Locate the cell with the specified text and output its [X, Y] center coordinate. 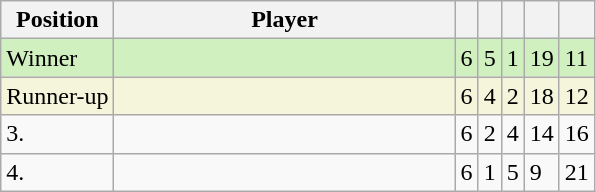
21 [576, 172]
19 [542, 58]
Winner [58, 58]
3. [58, 134]
4. [58, 172]
9 [542, 172]
Position [58, 20]
16 [576, 134]
Runner-up [58, 96]
11 [576, 58]
18 [542, 96]
Player [284, 20]
14 [542, 134]
12 [576, 96]
